Return [X, Y] of the center of cell containing provided text 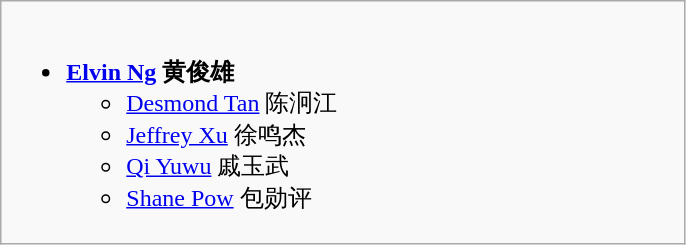
Elvin Ng 黄俊雄Desmond Tan 陈泂江Jeffrey Xu 徐鸣杰Qi Yuwu 戚玉武Shane Pow 包勋评 [344, 123]
